Output the (X, Y) coordinate of the center of the cell containing the given text.  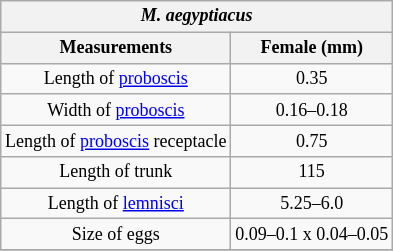
Measurements (116, 48)
Length of lemnisci (116, 204)
5.25–6.0 (312, 204)
M. aegyptiacus (197, 16)
Length of proboscis receptacle (116, 140)
0.09–0.1 x 0.04–0.05 (312, 234)
0.16–0.18 (312, 110)
Female (mm) (312, 48)
Length of trunk (116, 172)
Length of proboscis (116, 78)
Size of eggs (116, 234)
0.75 (312, 140)
115 (312, 172)
0.35 (312, 78)
Width of proboscis (116, 110)
